Return the (X, Y) coordinate for the center point of the cell that contains the specified text.  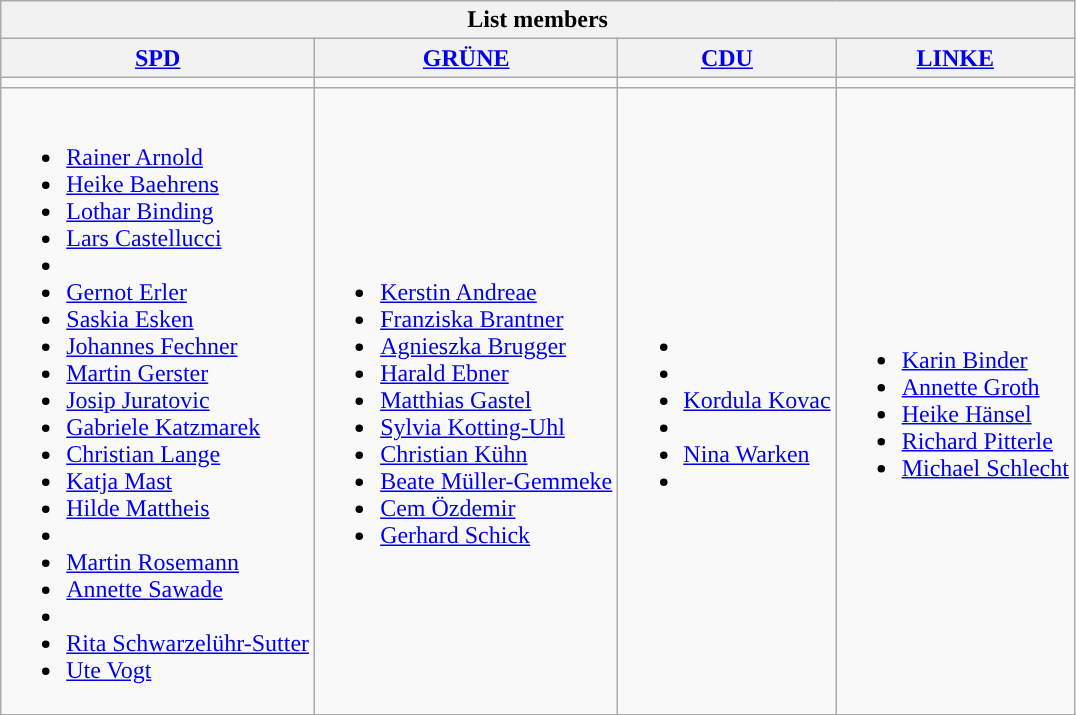
LINKE (955, 58)
CDU (727, 58)
SPD (158, 58)
Kordula KovacNina Warken (727, 401)
GRÜNE (466, 58)
Karin BinderAnnette GrothHeike HänselRichard PitterleMichael Schlecht (955, 401)
List members (538, 20)
